Search for the cell housing the specified text and yield its (x, y) center coordinate. 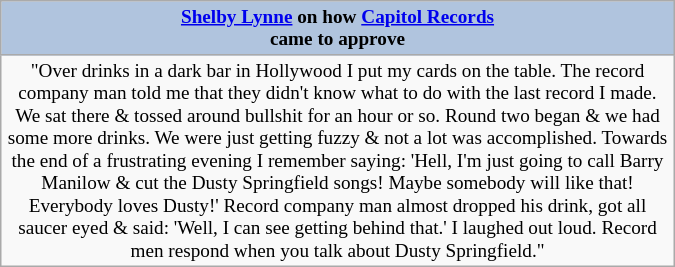
Shelby Lynne on how Capitol Records came to approve (338, 28)
